Detect which cell encompasses the target text, then output its (x, y) center coordinate. 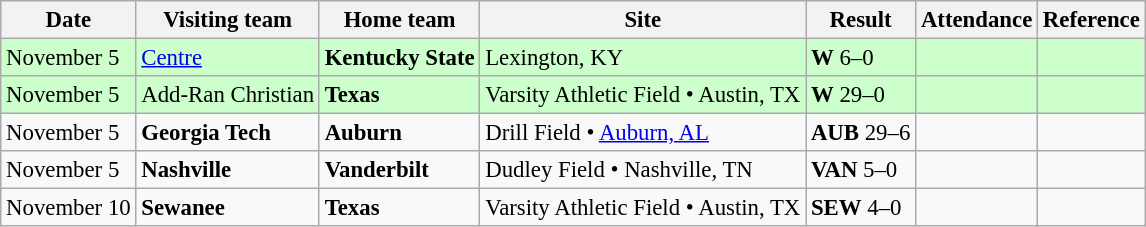
Result (861, 20)
Georgia Tech (228, 133)
Kentucky State (400, 58)
W 6–0 (861, 58)
Add-Ran Christian (228, 95)
W 29–0 (861, 95)
Auburn (400, 133)
Home team (400, 20)
VAN 5–0 (861, 170)
Visiting team (228, 20)
Reference (1092, 20)
Drill Field • Auburn, AL (643, 133)
Nashville (228, 170)
Sewanee (228, 208)
Site (643, 20)
November 10 (68, 208)
Date (68, 20)
Dudley Field • Nashville, TN (643, 170)
Centre (228, 58)
Attendance (977, 20)
AUB 29–6 (861, 133)
SEW 4–0 (861, 208)
Lexington, KY (643, 58)
Vanderbilt (400, 170)
